Determine the (X, Y) coordinate at the center of the cell enclosing the given text.  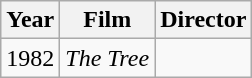
Director (204, 20)
The Tree (108, 58)
Film (108, 20)
Year (30, 20)
1982 (30, 58)
